Search for the cell housing the specified text and yield its (X, Y) center coordinate. 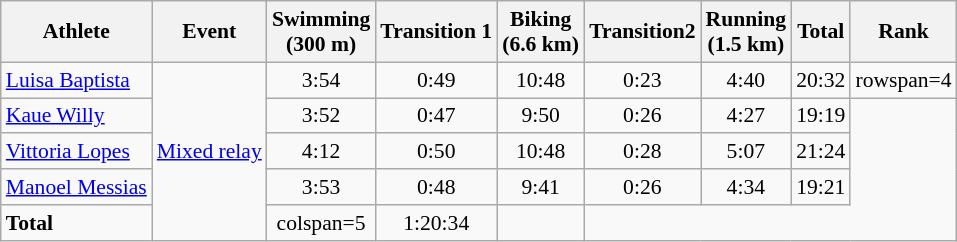
19:19 (820, 116)
Running(1.5 km) (746, 32)
colspan=5 (321, 223)
Vittoria Lopes (76, 152)
19:21 (820, 187)
5:07 (746, 152)
Transition2 (642, 32)
1:20:34 (436, 223)
rowspan=4 (903, 80)
3:54 (321, 80)
0:23 (642, 80)
Swimming(300 m) (321, 32)
Rank (903, 32)
20:32 (820, 80)
9:41 (540, 187)
4:40 (746, 80)
0:28 (642, 152)
9:50 (540, 116)
3:53 (321, 187)
Transition 1 (436, 32)
21:24 (820, 152)
4:27 (746, 116)
4:34 (746, 187)
Manoel Messias (76, 187)
Kaue Willy (76, 116)
4:12 (321, 152)
Biking(6.6 km) (540, 32)
0:48 (436, 187)
3:52 (321, 116)
0:47 (436, 116)
Athlete (76, 32)
Luisa Baptista (76, 80)
Mixed relay (210, 151)
Event (210, 32)
0:50 (436, 152)
0:49 (436, 80)
